For the text-containing cell, return its midpoint in [X, Y] coordinate format. 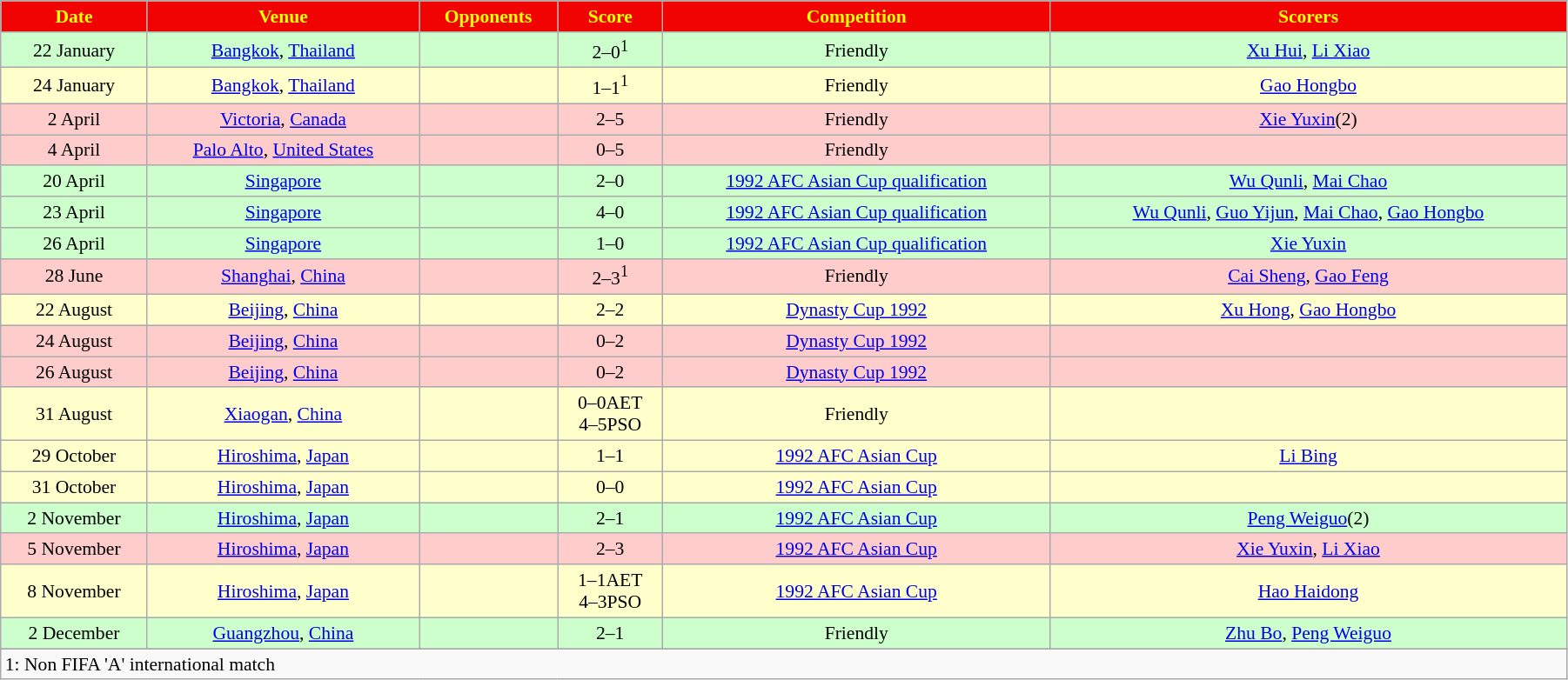
Palo Alto, United States [283, 150]
Scorers [1309, 17]
Score [611, 17]
4–0 [611, 212]
23 April [75, 212]
Xie Yuxin, Li Xiao [1309, 550]
31 August [75, 414]
2–5 [611, 119]
31 October [75, 487]
8 November [75, 591]
Wu Qunli, Mai Chao [1309, 182]
Shanghai, China [283, 277]
Date [75, 17]
2 December [75, 633]
1–1AET4–3PSO [611, 591]
2–31 [611, 277]
22 January [75, 50]
20 April [75, 182]
2 November [75, 518]
0–0 [611, 487]
Competition [856, 17]
Xu Hong, Gao Hongbo [1309, 310]
Xu Hui, Li Xiao [1309, 50]
2–0 [611, 182]
Victoria, Canada [283, 119]
24 August [75, 341]
1–1 [611, 457]
22 August [75, 310]
Hao Haidong [1309, 591]
1–11 [611, 85]
Guangzhou, China [283, 633]
2–2 [611, 310]
Gao Hongbo [1309, 85]
1: Non FIFA 'A' international match [784, 664]
26 August [75, 372]
5 November [75, 550]
Opponents [489, 17]
4 April [75, 150]
0–5 [611, 150]
1–0 [611, 243]
2–01 [611, 50]
29 October [75, 457]
2–3 [611, 550]
Li Bing [1309, 457]
0–0AET4–5PSO [611, 414]
Venue [283, 17]
Wu Qunli, Guo Yijun, Mai Chao, Gao Hongbo [1309, 212]
26 April [75, 243]
Xie Yuxin(2) [1309, 119]
2 April [75, 119]
24 January [75, 85]
Peng Weiguo(2) [1309, 518]
Cai Sheng, Gao Feng [1309, 277]
Xie Yuxin [1309, 243]
Xiaogan, China [283, 414]
Zhu Bo, Peng Weiguo [1309, 633]
28 June [75, 277]
